Return (X, Y) of the center of cell containing provided text 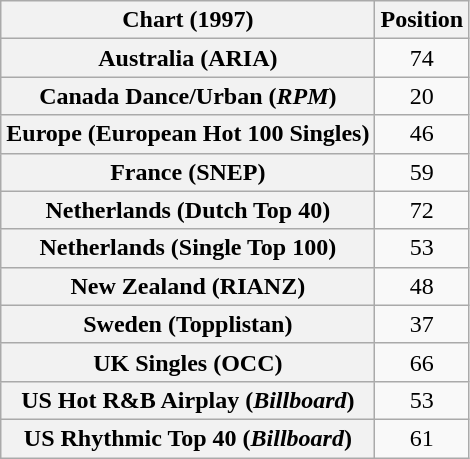
Sweden (Topplistan) (188, 324)
US Rhythmic Top 40 (Billboard) (188, 438)
72 (422, 210)
74 (422, 58)
New Zealand (RIANZ) (188, 286)
46 (422, 134)
48 (422, 286)
20 (422, 96)
59 (422, 172)
Chart (1997) (188, 20)
61 (422, 438)
Netherlands (Dutch Top 40) (188, 210)
Position (422, 20)
37 (422, 324)
UK Singles (OCC) (188, 362)
Canada Dance/Urban (RPM) (188, 96)
Europe (European Hot 100 Singles) (188, 134)
66 (422, 362)
France (SNEP) (188, 172)
US Hot R&B Airplay (Billboard) (188, 400)
Australia (ARIA) (188, 58)
Netherlands (Single Top 100) (188, 248)
